Capture the cell that displays the provided text and extract its [x, y] central coordinate. 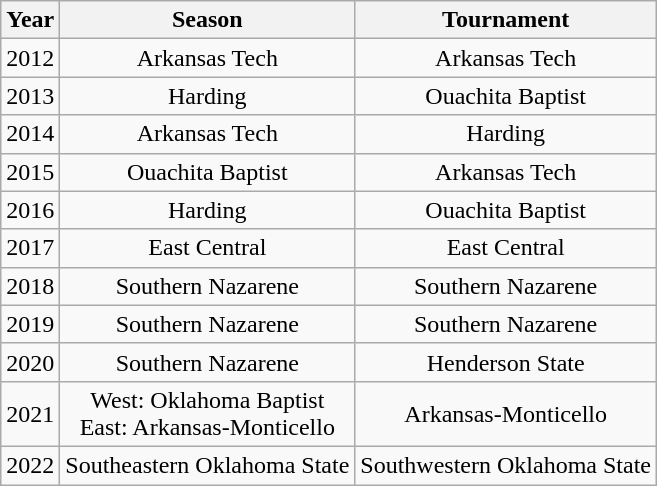
Southwestern Oklahoma State [506, 465]
2015 [30, 172]
2020 [30, 362]
Henderson State [506, 362]
2017 [30, 248]
2021 [30, 414]
2013 [30, 96]
Arkansas-Monticello [506, 414]
2018 [30, 286]
Southeastern Oklahoma State [208, 465]
2022 [30, 465]
2012 [30, 58]
Year [30, 20]
Season [208, 20]
2014 [30, 134]
West: Oklahoma BaptistEast: Arkansas-Monticello [208, 414]
Tournament [506, 20]
2019 [30, 324]
2016 [30, 210]
